Capture the cell that displays the provided text and extract its (x, y) central coordinate. 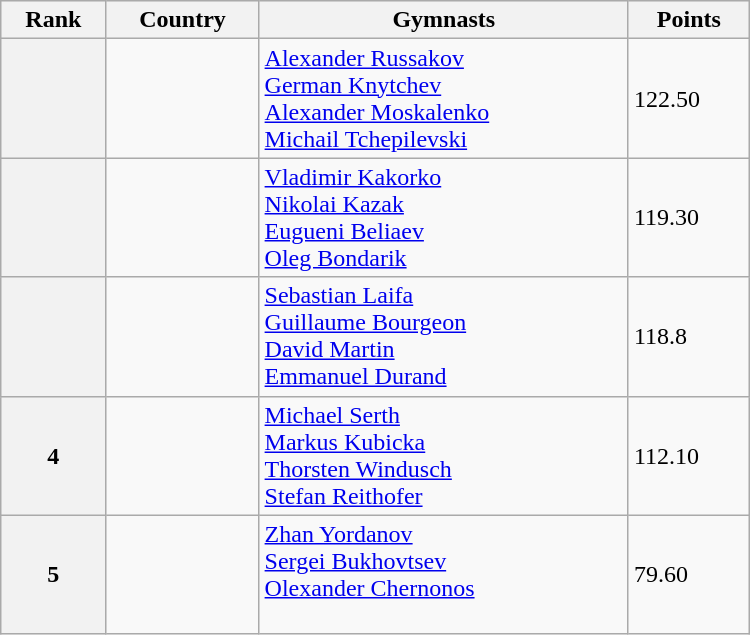
79.60 (688, 574)
Rank (54, 20)
119.30 (688, 218)
Zhan Yordanov Sergei Bukhovtsev Olexander Chernonos (444, 574)
Country (182, 20)
Sebastian Laifa Guillaume Bourgeon David Martin Emmanuel Durand (444, 336)
112.10 (688, 456)
4 (54, 456)
122.50 (688, 98)
Gymnasts (444, 20)
Michael Serth Markus Kubicka Thorsten Windusch Stefan Reithofer (444, 456)
Points (688, 20)
Alexander Russakov German Knytchev Alexander Moskalenko Michail Tchepilevski (444, 98)
5 (54, 574)
Vladimir Kakorko Nikolai Kazak Eugueni Beliaev Oleg Bondarik (444, 218)
118.8 (688, 336)
